Find where the given text appears and provide that cell's center as (X, Y) coordinate. 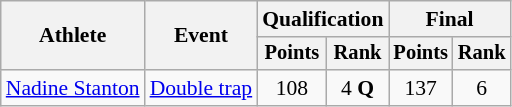
Qualification (322, 19)
Final (449, 19)
108 (292, 88)
Nadine Stanton (73, 88)
Double trap (202, 88)
137 (420, 88)
4 Q (358, 88)
6 (482, 88)
Event (202, 36)
Athlete (73, 36)
